Search for the cell housing the specified text and yield its [X, Y] center coordinate. 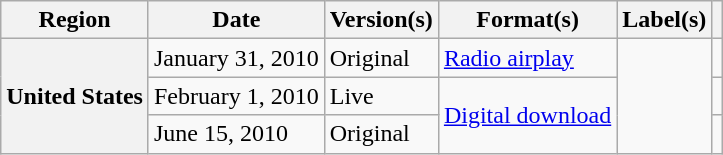
June 15, 2010 [236, 134]
United States [75, 96]
Digital download [527, 115]
January 31, 2010 [236, 58]
Format(s) [527, 20]
Date [236, 20]
Radio airplay [527, 58]
Label(s) [664, 20]
Region [75, 20]
Live [381, 96]
February 1, 2010 [236, 96]
Version(s) [381, 20]
